Determine the [X, Y] coordinate at the center of the cell enclosing the given text.  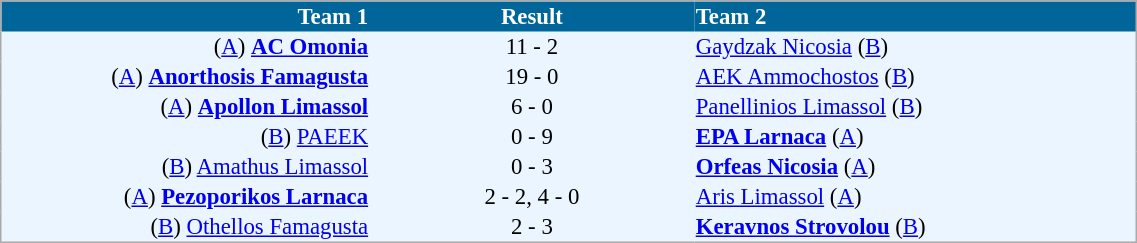
0 - 9 [532, 137]
(A) Pezoporikos Larnaca [186, 197]
Panellinios Limassol (B) [916, 107]
(A) AC Omonia [186, 47]
Gaydzak Nicosia (B) [916, 47]
(B) Othellos Famagusta [186, 227]
Keravnos Strovolou (B) [916, 227]
Result [532, 16]
Orfeas Nicosia (A) [916, 167]
AEK Ammochostos (B) [916, 77]
2 - 3 [532, 227]
11 - 2 [532, 47]
(A) Anorthosis Famagusta [186, 77]
Team 2 [916, 16]
(B) PAEEK [186, 137]
EPA Larnaca (A) [916, 137]
(B) Amathus Limassol [186, 167]
(A) Apollon Limassol [186, 107]
6 - 0 [532, 107]
Team 1 [186, 16]
Aris Limassol (A) [916, 197]
19 - 0 [532, 77]
2 - 2, 4 - 0 [532, 197]
0 - 3 [532, 167]
